Find where the given text appears and provide that cell's center as [X, Y] coordinate. 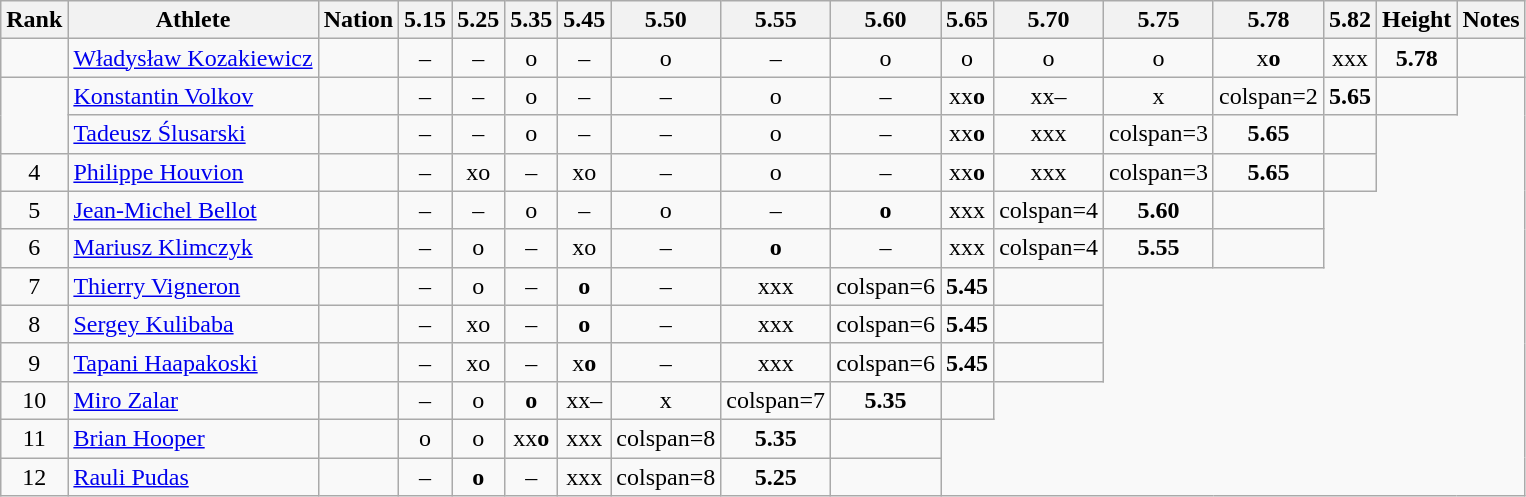
12 [34, 477]
Height [1416, 20]
8 [34, 324]
7 [34, 286]
Mariusz Klimczyk [193, 248]
Philippe Houvion [193, 172]
5.75 [1159, 20]
5.82 [1350, 20]
Tadeusz Ślusarski [193, 134]
Miro Zalar [193, 400]
Władysław Kozakiewicz [193, 58]
6 [34, 248]
9 [34, 362]
Brian Hooper [193, 438]
Rauli Pudas [193, 477]
colspan=2 [1268, 96]
Athlete [193, 20]
Konstantin Volkov [193, 96]
11 [34, 438]
5 [34, 210]
Tapani Haapakoski [193, 362]
Sergey Kulibaba [193, 324]
5.15 [426, 20]
5.70 [1049, 20]
Thierry Vigneron [193, 286]
10 [34, 400]
Jean-Michel Bellot [193, 210]
Nation [358, 20]
Notes [1491, 20]
5.50 [666, 20]
Rank [34, 20]
4 [34, 172]
colspan=7 [776, 400]
